Scan for the cell matching the given text and deliver its (X, Y) coordinate at center. 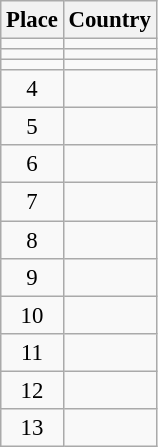
6 (32, 165)
13 (32, 428)
11 (32, 352)
12 (32, 390)
5 (32, 127)
9 (32, 277)
10 (32, 315)
7 (32, 202)
8 (32, 240)
Country (110, 20)
Place (32, 20)
4 (32, 89)
